From the cell containing the given text, extract its center point as [x, y] coordinate. 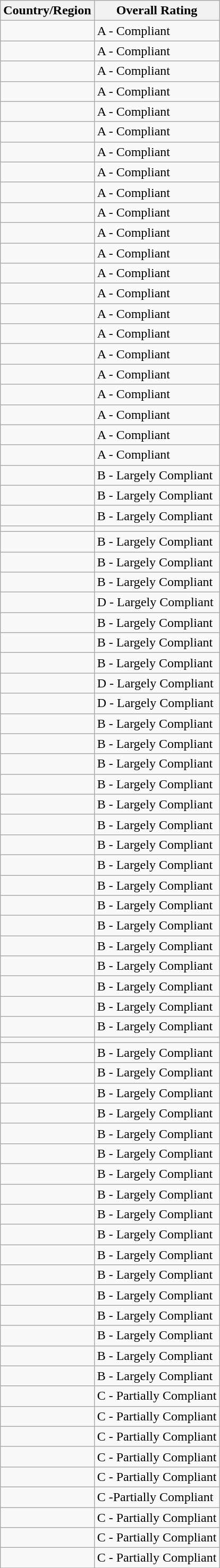
Overall Rating [157, 11]
Country/Region [47, 11]
C -Partially Compliant [157, 1497]
